Determine the [X, Y] coordinate at the center of the cell enclosing the given text.  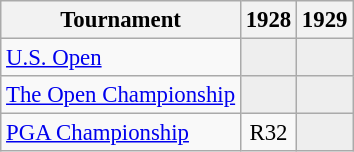
Tournament [121, 20]
U.S. Open [121, 58]
R32 [268, 133]
The Open Championship [121, 95]
1928 [268, 20]
1929 [325, 20]
PGA Championship [121, 133]
